From the cell containing the given text, extract its center point as (x, y) coordinate. 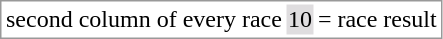
second column of every race (144, 19)
10 (300, 19)
= race result (377, 19)
